Pinpoint the cell where the given text exists, returning its (X, Y) midpoint coordinate. 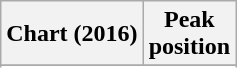
Chart (2016) (72, 34)
Peak position (189, 34)
